Pinpoint the cell where the given text exists, returning its [X, Y] midpoint coordinate. 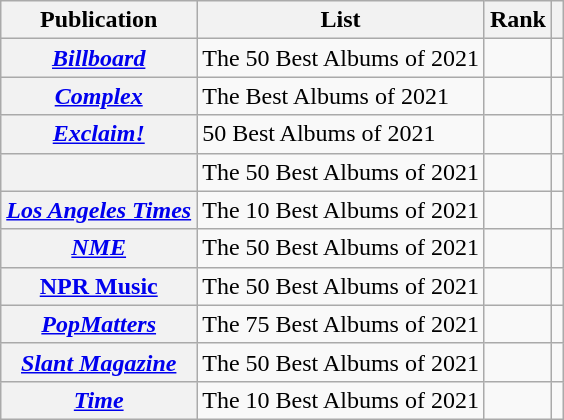
Publication [99, 20]
Billboard [99, 58]
50 Best Albums of 2021 [341, 134]
Exclaim! [99, 134]
The 75 Best Albums of 2021 [341, 324]
Slant Magazine [99, 362]
Rank [518, 20]
List [341, 20]
Los Angeles Times [99, 210]
Complex [99, 96]
NME [99, 248]
The Best Albums of 2021 [341, 96]
Time [99, 400]
PopMatters [99, 324]
NPR Music [99, 286]
